Find where the given text appears and provide that cell's center as (X, Y) coordinate. 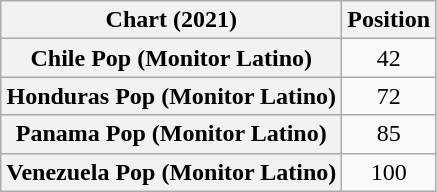
Position (389, 20)
100 (389, 172)
Honduras Pop (Monitor Latino) (172, 96)
85 (389, 134)
42 (389, 58)
Panama Pop (Monitor Latino) (172, 134)
Chart (2021) (172, 20)
72 (389, 96)
Chile Pop (Monitor Latino) (172, 58)
Venezuela Pop (Monitor Latino) (172, 172)
